Find where the given text appears and provide that cell's center as [X, Y] coordinate. 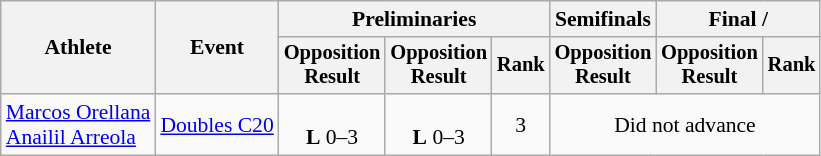
3 [521, 124]
Preliminaries [414, 19]
Did not advance [686, 124]
Semifinals [604, 19]
Final / [738, 19]
Athlete [78, 48]
Marcos OrellanaAnailil Arreola [78, 124]
Event [216, 48]
Doubles C20 [216, 124]
